Locate the cell with the specified text and output its [x, y] center coordinate. 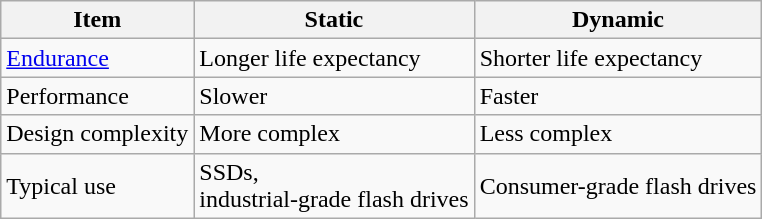
Static [334, 20]
Item [98, 20]
Design complexity [98, 134]
Dynamic [618, 20]
Slower [334, 96]
Less complex [618, 134]
SSDs, industrial-grade flash drives [334, 186]
Typical use [98, 186]
Longer life expectancy [334, 58]
Consumer-grade flash drives [618, 186]
Performance [98, 96]
More complex [334, 134]
Faster [618, 96]
Shorter life expectancy [618, 58]
Endurance [98, 58]
